Identify which cell holds the provided text, then report its [X, Y] central coordinate. 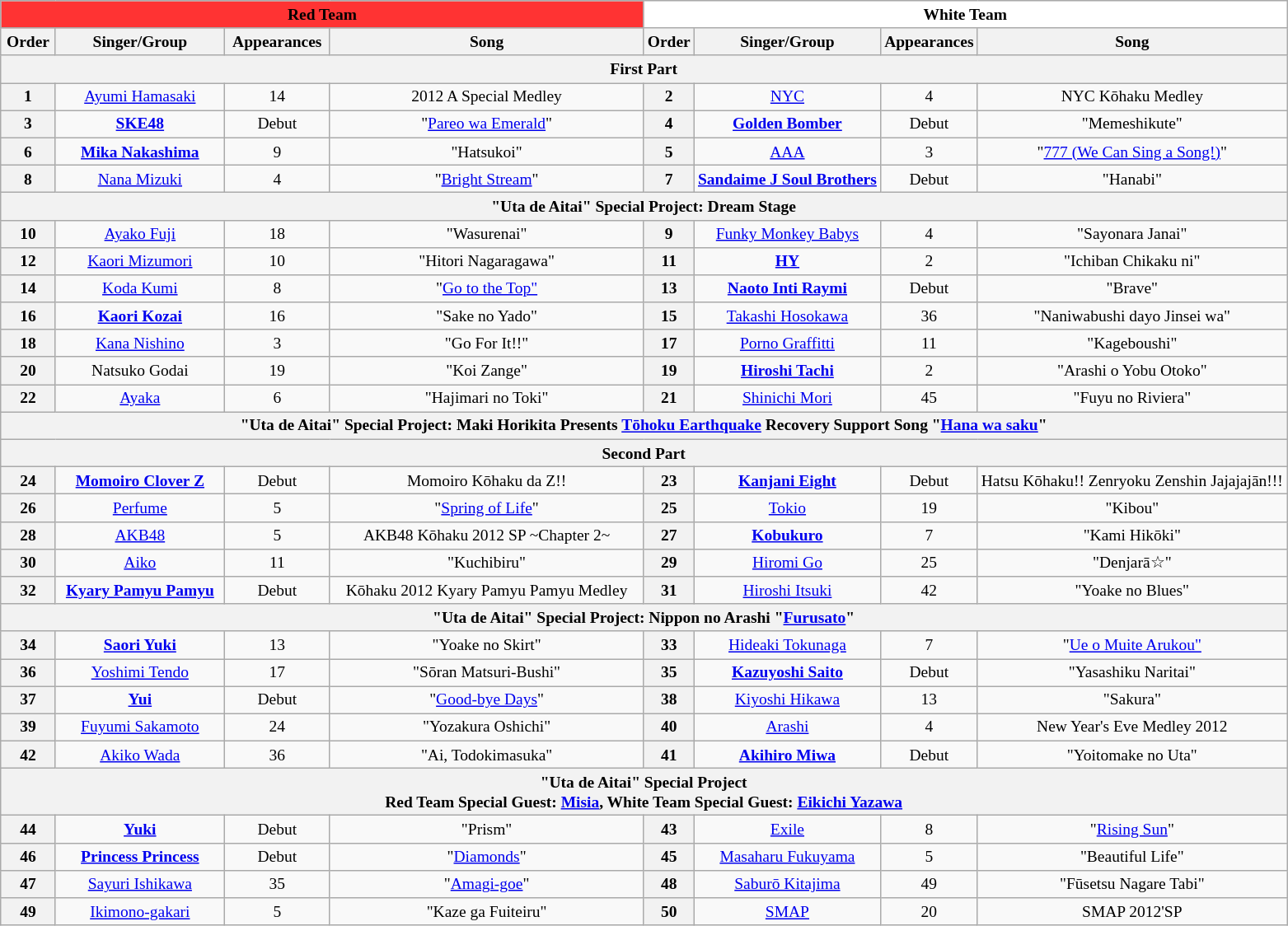
"Koi Zange" [486, 371]
"Arashi o Yobu Otoko" [1132, 371]
12 [28, 260]
"Uta de Aitai" Special Project: Maki Horikita Presents Tōhoku Earthquake Recovery Support Song "Hana wa saku" [644, 425]
"Yoake no Blues" [1132, 590]
"Kaze ga Fuiteiru" [486, 911]
Hiroshi Itsuki [787, 590]
"Kami Hikōki" [1132, 535]
"Memeshikute" [1132, 124]
"Good-bye Days" [486, 700]
43 [669, 829]
48 [669, 883]
"Beautiful Life" [1132, 857]
AAA [787, 152]
Porno Graffitti [787, 343]
"Sake no Yado" [486, 316]
Kōhaku 2012 Kyary Pamyu Pamyu Medley [486, 590]
Yoshimi Tendo [140, 672]
NYC Kōhaku Medley [1132, 97]
39 [28, 727]
23 [669, 481]
"Hitori Nagaragawa" [486, 260]
AKB48 [140, 535]
SKE48 [140, 124]
"Uta de Aitai" Special Project: Dream Stage [644, 206]
30 [28, 562]
Perfume [140, 507]
"Ai, Todokimasuka" [486, 755]
"Brave" [1132, 288]
28 [28, 535]
Tokio [787, 507]
Sayuri Ishikawa [140, 883]
Akiko Wada [140, 755]
Arashi [787, 727]
31 [669, 590]
"Kageboushi" [1132, 343]
Takashi Hosokawa [787, 316]
Fuyumi Sakamoto [140, 727]
Kiyoshi Hikawa [787, 700]
41 [669, 755]
"Yasashiku Naritai" [1132, 672]
"Amagi-goe" [486, 883]
"Hatsukoi" [486, 152]
Mika Nakashima [140, 152]
NYC [787, 97]
Sandaime J Soul Brothers [787, 178]
White Team [965, 15]
AKB48 Kōhaku 2012 SP ~Chapter 2~ [486, 535]
New Year's Eve Medley 2012 [1132, 727]
Koda Kumi [140, 288]
"Bright Stream" [486, 178]
"Wasurenai" [486, 234]
"Denjarā☆" [1132, 562]
Ikimono-gakari [140, 911]
"Prism" [486, 829]
"Sayonara Janai" [1132, 234]
Nana Mizuki [140, 178]
Kanjani Eight [787, 481]
"Ichiban Chikaku ni" [1132, 260]
27 [669, 535]
"Yoitomake no Uta" [1132, 755]
44 [28, 829]
"777 (We Can Sing a Song!)" [1132, 152]
"Uta de Aitai" Special Project: Nippon no Arashi "Furusato" [644, 618]
15 [669, 316]
SMAP 2012'SP [1132, 911]
"Kuchibiru" [486, 562]
Momoiro Clover Z [140, 481]
HY [787, 260]
"Fūsetsu Nagare Tabi" [1132, 883]
Exile [787, 829]
47 [28, 883]
"Go For It!!" [486, 343]
"Spring of Life" [486, 507]
1 [28, 97]
50 [669, 911]
Hatsu Kōhaku!! Zenryoku Zenshin Jajajajān!!! [1132, 481]
"Diamonds" [486, 857]
Yuki [140, 829]
Golden Bomber [787, 124]
34 [28, 644]
2012 A Special Medley [486, 97]
First Part [644, 69]
37 [28, 700]
32 [28, 590]
Saori Yuki [140, 644]
21 [669, 399]
"Yoake no Skirt" [486, 644]
29 [669, 562]
46 [28, 857]
"Pareo wa Emerald" [486, 124]
22 [28, 399]
Momoiro Kōhaku da Z!! [486, 481]
33 [669, 644]
Yui [140, 700]
"Rising Sun" [1132, 829]
Saburō Kitajima [787, 883]
"Sōran Matsuri-Bushi" [486, 672]
Natsuko Godai [140, 371]
Kaori Mizumori [140, 260]
Ayaka [140, 399]
"Naniwabushi dayo Jinsei wa" [1132, 316]
Naoto Inti Raymi [787, 288]
Hiromi Go [787, 562]
Kaori Kozai [140, 316]
Shinichi Mori [787, 399]
38 [669, 700]
Funky Monkey Babys [787, 234]
Hiroshi Tachi [787, 371]
Kyary Pamyu Pamyu [140, 590]
Ayumi Hamasaki [140, 97]
Masaharu Fukuyama [787, 857]
26 [28, 507]
Kobukuro [787, 535]
Red Team [322, 15]
Ayako Fuji [140, 234]
SMAP [787, 911]
Akihiro Miwa [787, 755]
"Uta de Aitai" Special ProjectRed Team Special Guest: Misia, White Team Special Guest: Eikichi Yazawa [644, 793]
"Yozakura Oshichi" [486, 727]
"Ue o Muite Arukou" [1132, 644]
"Fuyu no Riviera" [1132, 399]
Hideaki Tokunaga [787, 644]
"Kibou" [1132, 507]
"Sakura" [1132, 700]
40 [669, 727]
Aiko [140, 562]
Second Part [644, 453]
Princess Princess [140, 857]
"Hajimari no Toki" [486, 399]
"Go to the Top" [486, 288]
Kazuyoshi Saito [787, 672]
"Hanabi" [1132, 178]
Kana Nishino [140, 343]
